Pinpoint the cell where the given text exists, returning its [X, Y] midpoint coordinate. 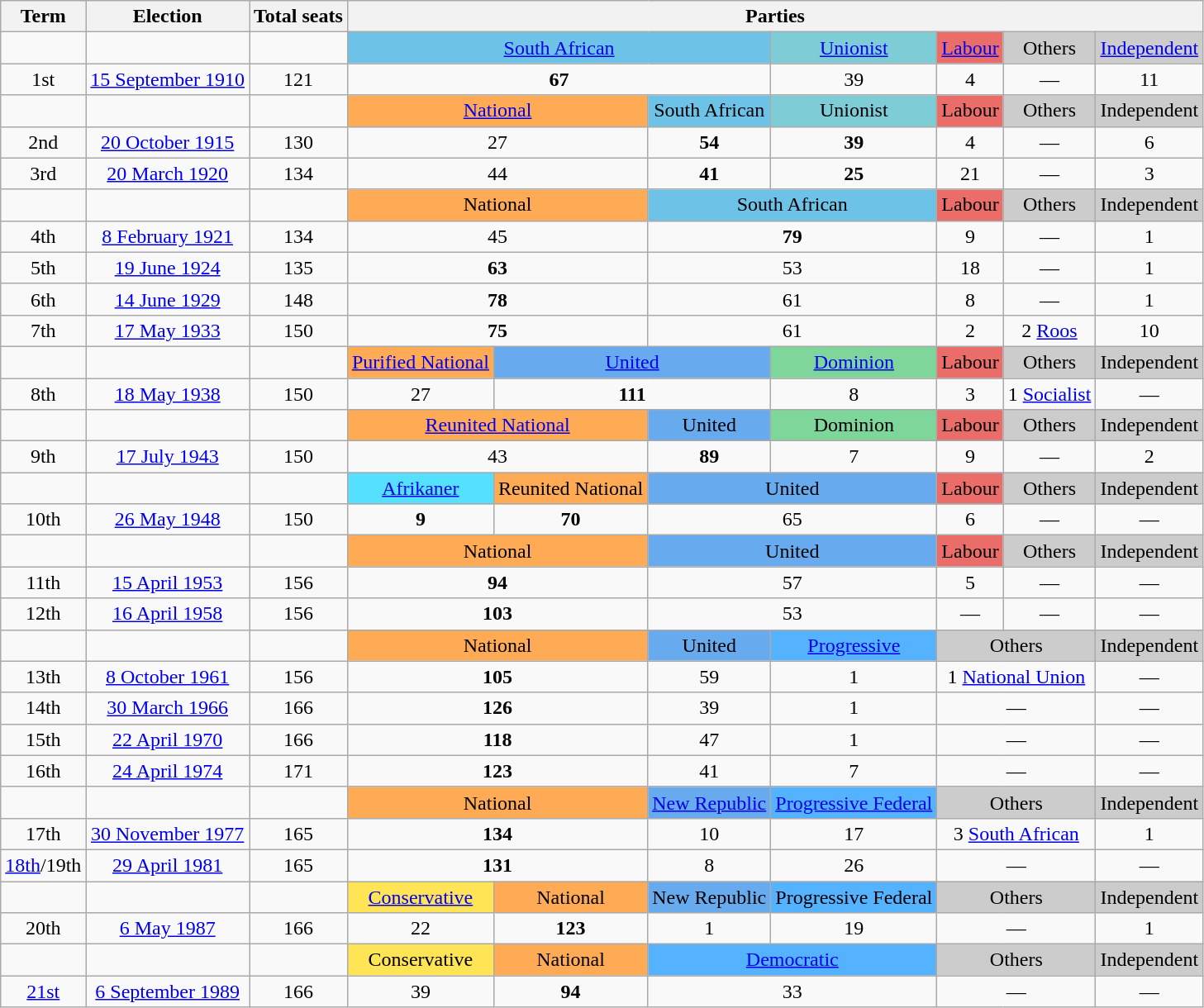
Term [43, 17]
Purified National [420, 362]
Total seats [299, 17]
6 September 1989 [168, 991]
70 [570, 520]
20th [43, 929]
Election [168, 17]
105 [497, 677]
29 April 1981 [168, 865]
25 [854, 174]
9th [43, 457]
Democratic [792, 960]
33 [792, 991]
12th [43, 614]
Progressive [854, 645]
44 [497, 174]
47 [709, 739]
8 February 1921 [168, 236]
15th [43, 739]
6th [43, 299]
111 [631, 394]
8 October 1961 [168, 677]
103 [497, 614]
17 May 1933 [168, 330]
126 [497, 708]
26 May 1948 [168, 520]
17 [854, 834]
22 [420, 929]
59 [709, 677]
1 National Union [1016, 677]
135 [299, 268]
2nd [43, 142]
21 [970, 174]
19 June 1924 [168, 268]
75 [497, 330]
17th [43, 834]
15 April 1953 [168, 582]
4th [43, 236]
11th [43, 582]
16th [43, 771]
20 March 1920 [168, 174]
Afrikaner [420, 488]
18 [970, 268]
63 [497, 268]
18th/19th [43, 865]
79 [792, 236]
Parties [775, 17]
130 [299, 142]
26 [854, 865]
10th [43, 520]
17 July 1943 [168, 457]
54 [709, 142]
13th [43, 677]
67 [559, 79]
18 May 1938 [168, 394]
43 [497, 457]
8th [43, 394]
121 [299, 79]
148 [299, 299]
19 [854, 929]
30 March 1966 [168, 708]
45 [497, 236]
5th [43, 268]
22 April 1970 [168, 739]
171 [299, 771]
7th [43, 330]
6 May 1987 [168, 929]
131 [497, 865]
3rd [43, 174]
30 November 1977 [168, 834]
89 [709, 457]
1st [43, 79]
15 September 1910 [168, 79]
14 June 1929 [168, 299]
20 October 1915 [168, 142]
21st [43, 991]
14th [43, 708]
24 April 1974 [168, 771]
2 Roos [1049, 330]
11 [1149, 79]
118 [497, 739]
65 [792, 520]
1 Socialist [1049, 394]
16 April 1958 [168, 614]
57 [792, 582]
5 [970, 582]
3 South African [1016, 834]
78 [497, 299]
